For the text-containing cell, return its midpoint in [x, y] coordinate format. 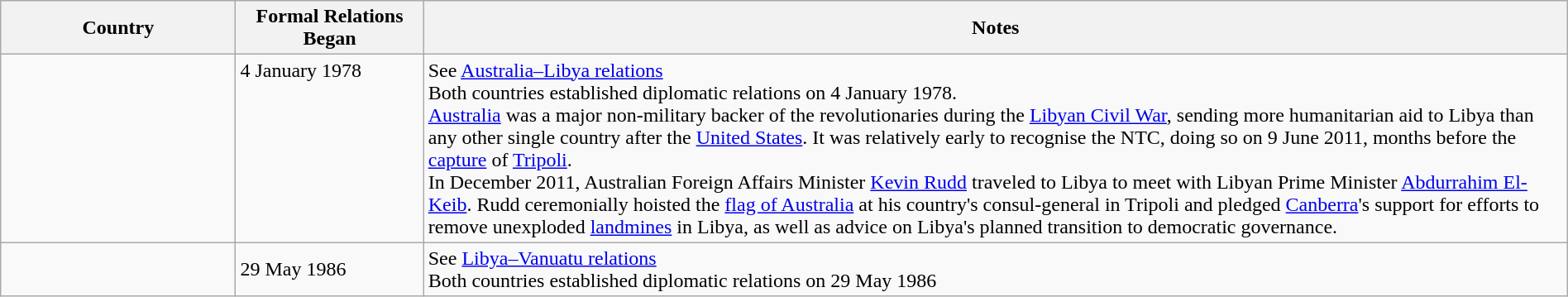
Country [118, 28]
4 January 1978 [329, 149]
Formal Relations Began [329, 28]
29 May 1986 [329, 270]
Notes [996, 28]
See Libya–Vanuatu relationsBoth countries established diplomatic relations on 29 May 1986 [996, 270]
